For the text-containing cell, return its midpoint in [x, y] coordinate format. 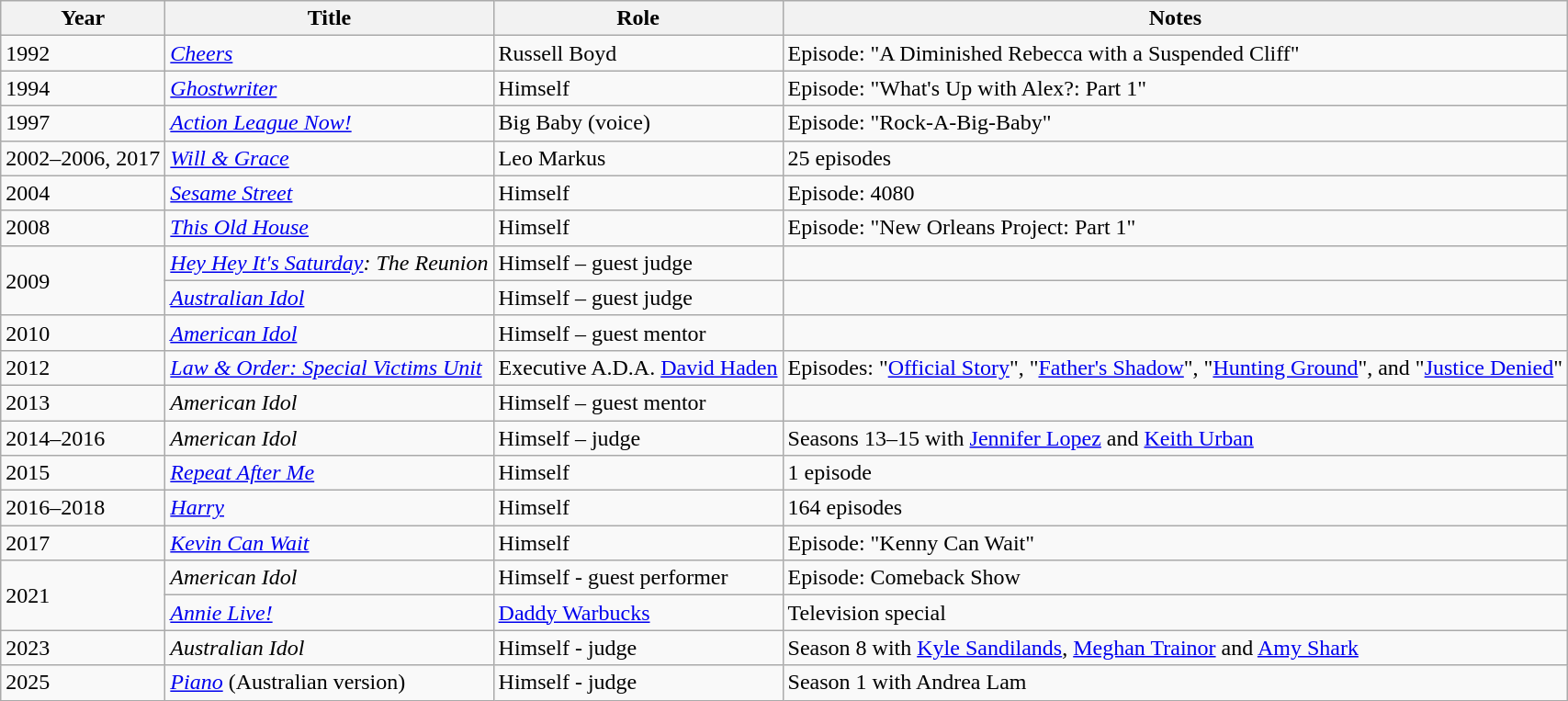
Role [637, 18]
Annie Live! [329, 613]
2002–2006, 2017 [83, 158]
2015 [83, 473]
164 episodes [1176, 508]
1 episode [1176, 473]
2009 [83, 280]
Episode: "What's Up with Alex?: Part 1" [1176, 88]
Harry [329, 508]
Big Baby (voice) [637, 123]
Action League Now! [329, 123]
Episodes: "Official Story", "Father's Shadow", "Hunting Ground", and "Justice Denied" [1176, 367]
Season 8 with Kyle Sandilands, Meghan Trainor and Amy Shark [1176, 648]
Notes [1176, 18]
2016–2018 [83, 508]
Kevin Can Wait [329, 543]
2014–2016 [83, 438]
Cheers [329, 53]
Himself - guest performer [637, 578]
Leo Markus [637, 158]
2017 [83, 543]
Television special [1176, 613]
Episode: 4080 [1176, 193]
2012 [83, 367]
25 episodes [1176, 158]
Season 1 with Andrea Lam [1176, 683]
Executive A.D.A. David Haden [637, 367]
Title [329, 18]
2013 [83, 402]
Year [83, 18]
1997 [83, 123]
Episode: "New Orleans Project: Part 1" [1176, 228]
1994 [83, 88]
Will & Grace [329, 158]
2021 [83, 595]
Sesame Street [329, 193]
This Old House [329, 228]
Episode: "A Diminished Rebecca with a Suspended Cliff" [1176, 53]
Episode: "Rock-A-Big-Baby" [1176, 123]
2023 [83, 648]
Daddy Warbucks [637, 613]
Hey Hey It's Saturday: The Reunion [329, 263]
2010 [83, 333]
Law & Order: Special Victims Unit [329, 367]
Repeat After Me [329, 473]
Episode: Comeback Show [1176, 578]
Himself – judge [637, 438]
Russell Boyd [637, 53]
Episode: "Kenny Can Wait" [1176, 543]
2004 [83, 193]
Seasons 13–15 with Jennifer Lopez and Keith Urban [1176, 438]
Ghostwriter [329, 88]
1992 [83, 53]
Piano (Australian version) [329, 683]
2008 [83, 228]
2025 [83, 683]
